Return (x, y) of the center of cell containing provided text 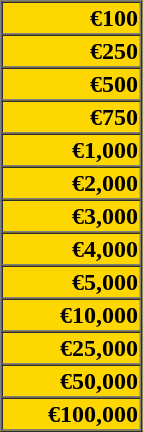
€250 (72, 50)
€4,000 (72, 248)
€10,000 (72, 314)
€50,000 (72, 380)
€500 (72, 84)
€25,000 (72, 348)
€1,000 (72, 150)
€5,000 (72, 282)
€2,000 (72, 182)
€750 (72, 116)
€100,000 (72, 414)
€3,000 (72, 216)
€100 (72, 18)
